Provide the [X, Y] coordinate of the cell's center where the given text is located.  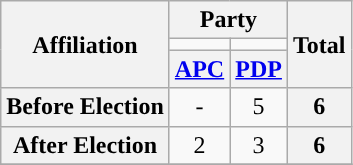
APC [199, 69]
Affiliation [86, 44]
Before Election [86, 107]
PDP [259, 69]
5 [259, 107]
3 [259, 145]
Party [228, 20]
- [199, 107]
After Election [86, 145]
Total [319, 44]
2 [199, 145]
